Detect which cell encompasses the target text, then output its (x, y) center coordinate. 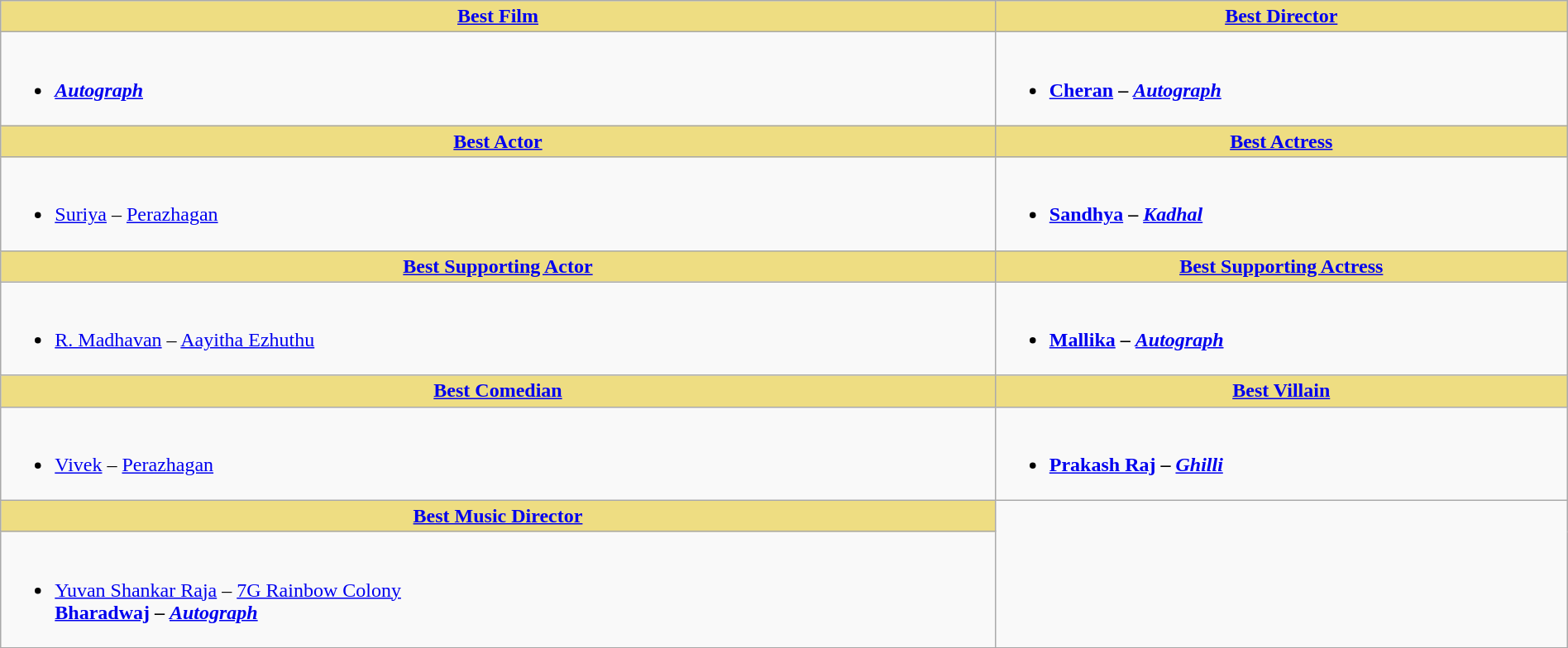
Vivek – Perazhagan (498, 453)
Sandhya – Kadhal (1281, 203)
Best Music Director (498, 516)
Best Actress (1281, 141)
Best Supporting Actress (1281, 266)
Best Director (1281, 17)
Autograph (498, 79)
Cheran – Autograph (1281, 79)
Yuvan Shankar Raja – 7G Rainbow Colony Bharadwaj – Autograph (498, 589)
Best Actor (498, 141)
Mallika – Autograph (1281, 329)
Best Film (498, 17)
Suriya – Perazhagan (498, 203)
Best Supporting Actor (498, 266)
R. Madhavan – Aayitha Ezhuthu (498, 329)
Prakash Raj – Ghilli (1281, 453)
Best Villain (1281, 391)
Best Comedian (498, 391)
